Search for the cell housing the specified text and yield its [x, y] center coordinate. 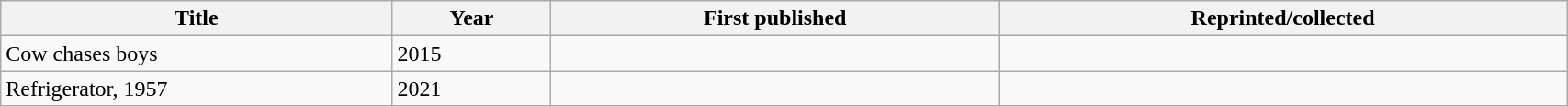
Year [472, 18]
Reprinted/collected [1283, 18]
Cow chases boys [197, 53]
2015 [472, 53]
Title [197, 18]
First published [775, 18]
Refrigerator, 1957 [197, 89]
2021 [472, 89]
